Pinpoint the cell where the given text exists, returning its [x, y] midpoint coordinate. 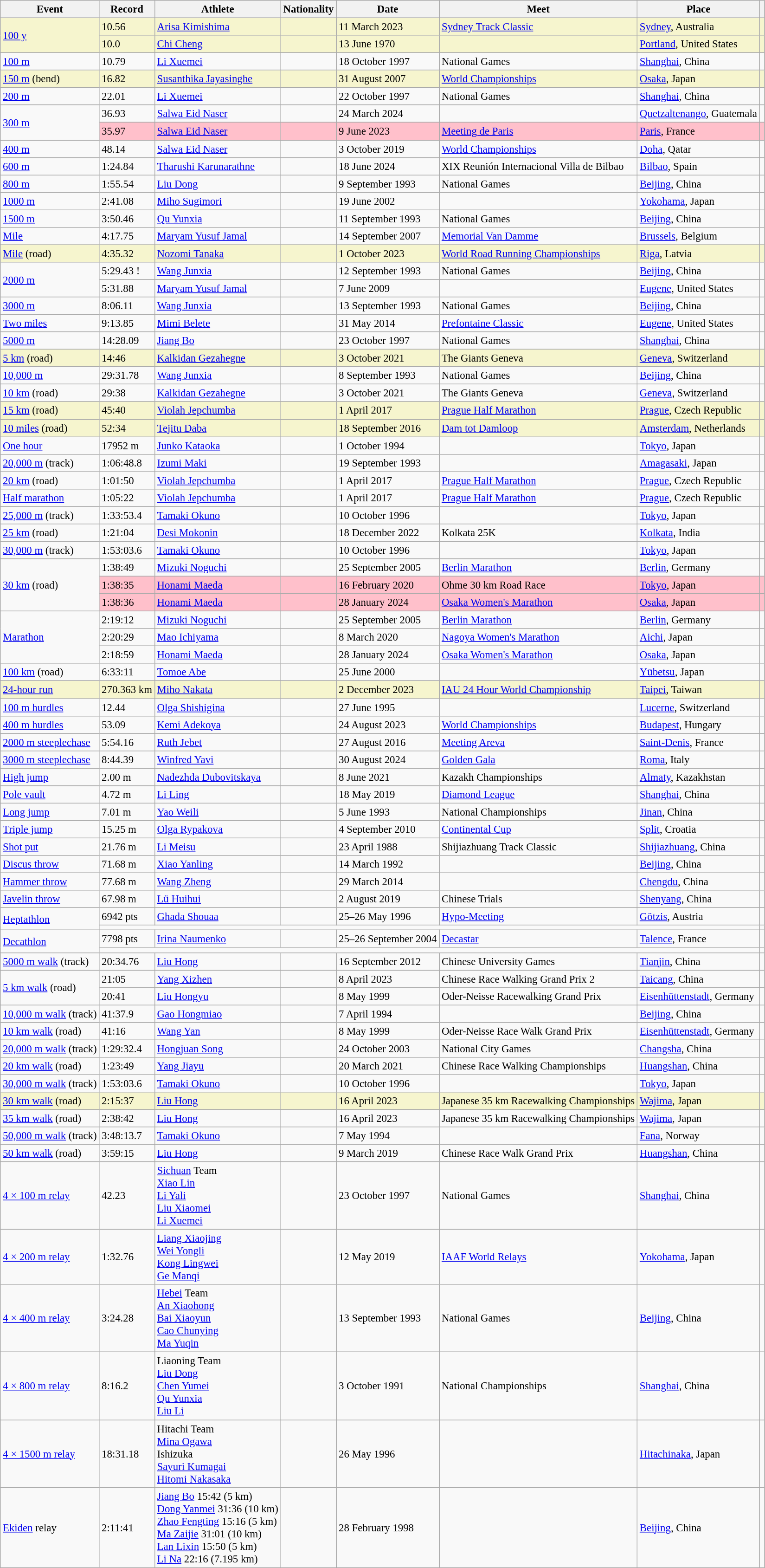
16 September 2012 [388, 961]
Nationality [308, 9]
1:01:50 [127, 480]
50 km walk (road) [50, 1153]
Mimi Belete [218, 324]
1:38:36 [127, 603]
Date [388, 9]
Taicang, China [699, 979]
5:29.43 ! [127, 271]
Riga, Latvia [699, 253]
35.97 [127, 131]
7 May 1994 [388, 1136]
11 September 1993 [388, 219]
10 km walk (road) [50, 1031]
1:23:49 [127, 1066]
Kemi Adekoya [218, 725]
10.56 [127, 27]
36.93 [127, 114]
12 May 2019 [388, 1257]
3 October 1991 [388, 1386]
Ghada Shouaa [218, 917]
30 August 2024 [388, 759]
1:06:48.8 [127, 463]
270.363 km [127, 690]
Götzis, Austria [699, 917]
18 May 2019 [388, 795]
IAU 24 Hour World Championship [538, 690]
Sydney, Australia [699, 27]
9 June 2023 [388, 131]
Chinese Race Walking Championships [538, 1066]
Jinan, China [699, 812]
15.25 m [127, 829]
4 × 800 m relay [50, 1386]
22.01 [127, 97]
Desi Mokonin [218, 533]
Place [699, 9]
Hebei TeamAn XiaohongBai XiaoyunCao ChunyingMa Yuqin [218, 1319]
9 September 1993 [388, 184]
Marathon [50, 638]
Amagasaki, Japan [699, 463]
41:16 [127, 1031]
Diamond League [538, 795]
Wang Zheng [218, 882]
18:31.18 [127, 1454]
16 February 2020 [388, 585]
7798 pts [127, 939]
7 June 2009 [388, 288]
53.09 [127, 725]
Kolkata, India [699, 533]
Shenyang, China [699, 899]
25,000 m (track) [50, 515]
4:17.75 [127, 236]
National City Games [538, 1049]
20:41 [127, 996]
48.14 [127, 149]
29:38 [127, 393]
4.72 m [127, 795]
26 May 1996 [388, 1454]
Athlete [218, 9]
Qu Yunxia [218, 219]
42.23 [127, 1196]
8 June 2021 [388, 777]
19 September 1993 [388, 463]
10.0 [127, 44]
1500 m [50, 219]
2:20:29 [127, 637]
25–26 September 2004 [388, 939]
5:31.88 [127, 288]
Record [127, 9]
20,000 m walk (track) [50, 1049]
Yao Weili [218, 812]
20 km (road) [50, 480]
10 km (road) [50, 393]
8 March 2020 [388, 637]
2:38:42 [127, 1119]
3000 m [50, 306]
12.44 [127, 707]
Liaoning TeamLiu DongChen YumeiQu YunxiaLiu Li [218, 1386]
Tharushi Karunarathne [218, 166]
1:38:49 [127, 568]
Arisa Kimishima [218, 27]
67.98 m [127, 899]
Hitachinaka, Japan [699, 1454]
Prefontaine Classic [538, 324]
4 × 200 m relay [50, 1257]
Tianjin, China [699, 961]
2.00 m [127, 777]
Heptathlon [50, 919]
4:35.32 [127, 253]
100 y [50, 35]
Jiang Bo 15:42 (5 km)Dong Yanmei 31:36 (10 km)Zhao Fengting 15:16 (5 km)Ma Zaijie 31:01 (10 km)Lan Lixin 15:50 (5 km)Li Na 22:16 (7.195 km) [218, 1527]
Mao Ichiyama [218, 637]
52:34 [127, 428]
Tejitu Daba [218, 428]
400 m [50, 149]
Tomoe Abe [218, 673]
Ohme 30 km Road Race [538, 585]
Xiao Yanling [218, 864]
Pole vault [50, 795]
Budapest, Hungary [699, 725]
10.79 [127, 62]
Two miles [50, 324]
30 km walk (road) [50, 1101]
25 km (road) [50, 533]
Lucerne, Switzerland [699, 707]
150 m (bend) [50, 79]
18 October 1997 [388, 62]
IAAF World Relays [538, 1257]
Liu Dong [218, 184]
31 May 2014 [388, 324]
1:24.84 [127, 166]
28 February 1998 [388, 1527]
3:59:15 [127, 1153]
Li Meisu [218, 847]
World Road Running Championships [538, 253]
400 m hurdles [50, 725]
High jump [50, 777]
Event [50, 9]
10,000 m walk (track) [50, 1014]
Decastar [538, 939]
Meeting de Paris [538, 131]
29 March 2014 [388, 882]
Hitachi TeamMina OgawaIshizukaSayuri KumagaiHitomi Nakasaka [218, 1454]
6942 pts [127, 917]
2:18:59 [127, 655]
Kazakh Championships [538, 777]
19 June 2002 [388, 201]
3:50.46 [127, 219]
8 September 1993 [388, 376]
1:38:35 [127, 585]
Nozomi Tanaka [218, 253]
10,000 m [50, 376]
One hour [50, 446]
50,000 m walk (track) [50, 1136]
Shijiazhuang, China [699, 847]
45:40 [127, 411]
Aichi, Japan [699, 637]
10 miles (road) [50, 428]
Liang XiaojingWei YongliKong LingweiGe Manqi [218, 1257]
4 × 400 m relay [50, 1319]
Olga Shishigina [218, 707]
Fana, Norway [699, 1136]
Quetzaltenango, Guatemala [699, 114]
Chengdu, China [699, 882]
24 October 2003 [388, 1049]
9:13.85 [127, 324]
Dam tot Damloop [538, 428]
4 × 1500 m relay [50, 1454]
Changsha, China [699, 1049]
5 June 1993 [388, 812]
Olga Rypakova [218, 829]
XIX Reunión Internacional Villa de Bilbao [538, 166]
Hypo-Meeting [538, 917]
1:29:32.4 [127, 1049]
200 m [50, 97]
2:15:37 [127, 1101]
Irina Naumenko [218, 939]
Oder-Neisse Race Walk Grand Prix [538, 1031]
3 October 2019 [388, 149]
Chinese Race Walk Grand Prix [538, 1153]
Chi Cheng [218, 44]
1:32.76 [127, 1257]
41:37.9 [127, 1014]
20:34.76 [127, 961]
Kolkata 25K [538, 533]
Nadezhda Dubovitskaya [218, 777]
5 km walk (road) [50, 988]
21:05 [127, 979]
1:33:53.4 [127, 515]
Oder-Neisse Racewalking Grand Prix [538, 996]
Jiang Bo [218, 341]
Long jump [50, 812]
Nagoya Women's Marathon [538, 637]
Hongjuan Song [218, 1049]
Susanthika Jayasinghe [218, 79]
31 August 2007 [388, 79]
5000 m [50, 341]
Junko Kataoka [218, 446]
Continental Cup [538, 829]
11 March 2023 [388, 27]
Shijiazhuang Track Classic [538, 847]
2:19:12 [127, 620]
24 March 2024 [388, 114]
14:28.09 [127, 341]
5 km (road) [50, 358]
9 March 2019 [388, 1153]
Chinese Race Walking Grand Prix 2 [538, 979]
Li Ling [218, 795]
Wang Yan [218, 1031]
Golden Gala [538, 759]
12 September 1993 [388, 271]
27 August 2016 [388, 742]
Portland, United States [699, 44]
Miho Sugimori [218, 201]
Decathlon [50, 941]
14 September 2007 [388, 236]
Mile [50, 236]
Chinese University Games [538, 961]
300 m [50, 123]
Split, Croatia [699, 829]
Roma, Italy [699, 759]
71.68 m [127, 864]
Shot put [50, 847]
18 December 2022 [388, 533]
35 km walk (road) [50, 1119]
30,000 m walk (track) [50, 1083]
Doha, Qatar [699, 149]
Saint-Denis, France [699, 742]
600 m [50, 166]
Hammer throw [50, 882]
7.01 m [127, 812]
Brussels, Belgium [699, 236]
Discus throw [50, 864]
Yang Xizhen [218, 979]
Yūbetsu, Japan [699, 673]
800 m [50, 184]
13 June 1970 [388, 44]
6:33:11 [127, 673]
8:06.11 [127, 306]
27 June 1995 [388, 707]
14:46 [127, 358]
5:54.16 [127, 742]
2 August 2019 [388, 899]
Ruth Jebet [218, 742]
7 April 1994 [388, 1014]
1:21:04 [127, 533]
1:05:22 [127, 498]
1 October 1994 [388, 446]
3:24.28 [127, 1319]
25–26 May 1996 [388, 917]
30 km (road) [50, 585]
4 × 100 m relay [50, 1196]
18 June 2024 [388, 166]
18 September 2016 [388, 428]
100 m [50, 62]
1 October 2023 [388, 253]
1000 m [50, 201]
14 March 1992 [388, 864]
8:44.39 [127, 759]
Winfred Yavi [218, 759]
Gao Hongmiao [218, 1014]
2000 m steeplechase [50, 742]
Triple jump [50, 829]
Sichuan TeamXiao LinLi YaliLiu XiaomeiLi Xuemei [218, 1196]
Yang Jiayu [218, 1066]
Memorial Van Damme [538, 236]
Half marathon [50, 498]
24 August 2023 [388, 725]
Meeting Areva [538, 742]
1:55.54 [127, 184]
Liu Hongyu [218, 996]
Bilbao, Spain [699, 166]
Talence, France [699, 939]
22 October 1997 [388, 97]
Izumi Maki [218, 463]
2 December 2023 [388, 690]
23 April 1988 [388, 847]
Javelin throw [50, 899]
Almaty, Kazakhstan [699, 777]
Mile (road) [50, 253]
2:41.08 [127, 201]
5000 m walk (track) [50, 961]
Meet [538, 9]
4 September 2010 [388, 829]
Ekiden relay [50, 1527]
2:11:41 [127, 1527]
Amsterdam, Netherlands [699, 428]
30,000 m (track) [50, 550]
2000 m [50, 279]
Sydney Track Classic [538, 27]
77.68 m [127, 882]
Lü Huihui [218, 899]
Chinese Trials [538, 899]
17952 m [127, 446]
Taipei, Taiwan [699, 690]
3000 m steeplechase [50, 759]
24-hour run [50, 690]
20 km walk (road) [50, 1066]
15 km (road) [50, 411]
8 April 2023 [388, 979]
29:31.78 [127, 376]
25 June 2000 [388, 673]
100 km (road) [50, 673]
100 m hurdles [50, 707]
20 March 2021 [388, 1066]
21.76 m [127, 847]
16.82 [127, 79]
3:48:13.7 [127, 1136]
Miho Nakata [218, 690]
Paris, France [699, 131]
20,000 m (track) [50, 463]
8:16.2 [127, 1386]
